Pinpoint the cell where the given text exists, returning its [X, Y] midpoint coordinate. 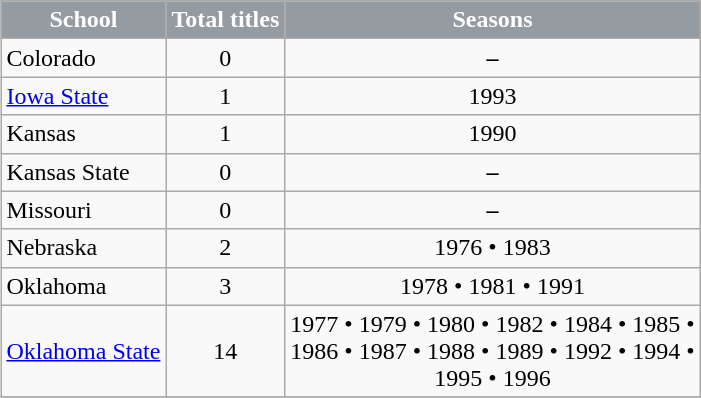
1993 [492, 96]
1990 [492, 134]
2 [226, 248]
3 [226, 286]
Colorado [84, 58]
Missouri [84, 210]
Nebraska [84, 248]
1976 • 1983 [492, 248]
Kansas State [84, 172]
Kansas [84, 134]
Iowa State [84, 96]
1977 • 1979 • 1980 • 1982 • 1984 • 1985 • 1986 • 1987 • 1988 • 1989 • 1992 • 1994 • 1995 • 1996 [492, 351]
14 [226, 351]
Oklahoma State [84, 351]
1978 • 1981 • 1991 [492, 286]
School [84, 20]
Seasons [492, 20]
Oklahoma [84, 286]
Total titles [226, 20]
